Capture the cell that displays the provided text and extract its [X, Y] central coordinate. 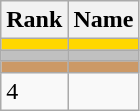
Name [104, 20]
4 [34, 91]
Rank [34, 20]
